Extract the (X, Y) coordinate from the center of the cell holding the provided text.  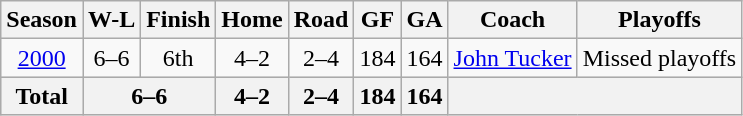
John Tucker (512, 58)
6th (178, 58)
Season (42, 20)
GA (424, 20)
W-L (111, 20)
Coach (512, 20)
Missed playoffs (660, 58)
Road (321, 20)
Playoffs (660, 20)
GF (378, 20)
Finish (178, 20)
Total (42, 96)
Home (252, 20)
2000 (42, 58)
